Determine the [x, y] coordinate at the center of the cell enclosing the given text.  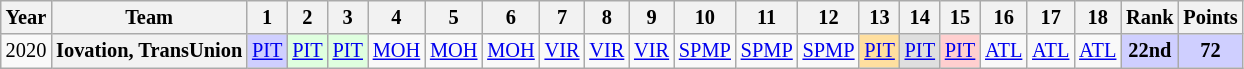
Iovation, TransUnion [149, 51]
18 [1098, 17]
4 [396, 17]
Points [1211, 17]
13 [879, 17]
11 [767, 17]
2020 [26, 51]
2 [307, 17]
9 [652, 17]
12 [829, 17]
15 [960, 17]
16 [1004, 17]
72 [1211, 51]
1 [267, 17]
Rank [1150, 17]
10 [705, 17]
22nd [1150, 51]
Team [149, 17]
6 [510, 17]
5 [454, 17]
14 [920, 17]
3 [348, 17]
8 [606, 17]
Year [26, 17]
7 [562, 17]
17 [1050, 17]
